Identify which cell holds the provided text, then report its [X, Y] central coordinate. 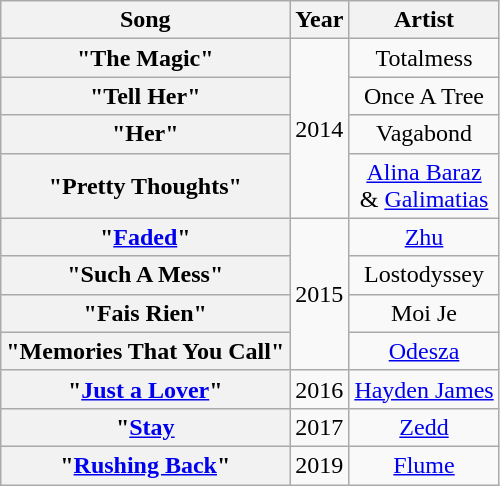
Odesza [424, 351]
"Pretty Thoughts" [146, 186]
2017 [320, 427]
2016 [320, 389]
"Such A Mess" [146, 275]
"Fais Rien" [146, 313]
Hayden James [424, 389]
2014 [320, 128]
Totalmess [424, 58]
2015 [320, 294]
"Memories That You Call" [146, 351]
"The Magic" [146, 58]
"Faded" [146, 237]
"Stay [146, 427]
Flume [424, 465]
Year [320, 20]
"Rushing Back" [146, 465]
Vagabond [424, 134]
Once A Tree [424, 96]
Zhu [424, 237]
"Just a Lover" [146, 389]
Song [146, 20]
Alina Baraz & Galimatias [424, 186]
"Tell Her" [146, 96]
Artist [424, 20]
Zedd [424, 427]
Lostodyssey [424, 275]
"Her" [146, 134]
Moi Je [424, 313]
2019 [320, 465]
